Return [x, y] of the center of cell containing provided text 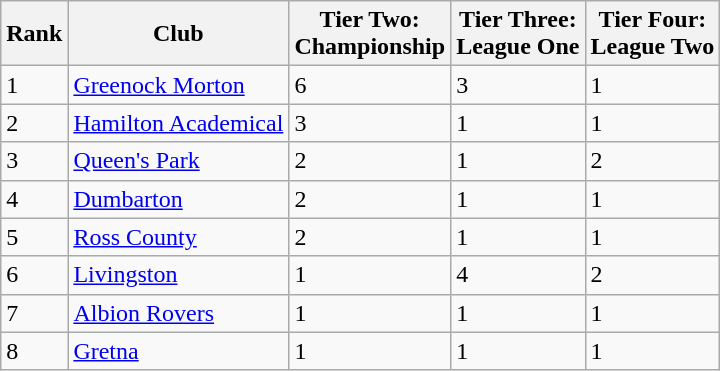
Dumbarton [178, 199]
8 [34, 351]
Queen's Park [178, 161]
Rank [34, 34]
7 [34, 313]
Greenock Morton [178, 85]
5 [34, 237]
Tier Three:League One [518, 34]
Albion Rovers [178, 313]
Hamilton Academical [178, 123]
Ross County [178, 237]
Livingston [178, 275]
Club [178, 34]
Tier Four:League Two [652, 34]
Tier Two:Championship [370, 34]
Gretna [178, 351]
